Pinpoint the cell where the given text exists, returning its [X, Y] midpoint coordinate. 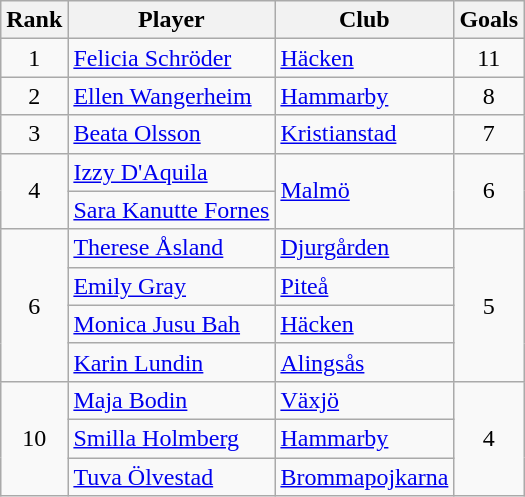
Sara Kanutte Fornes [172, 210]
Player [172, 20]
Kristianstad [364, 134]
Goals [489, 20]
Tuva Ölvestad [172, 477]
3 [34, 134]
Alingsås [364, 362]
Monica Jusu Bah [172, 324]
Club [364, 20]
Malmö [364, 191]
10 [34, 438]
Beata Olsson [172, 134]
Maja Bodin [172, 400]
Brommapojkarna [364, 477]
Karin Lundin [172, 362]
1 [34, 58]
Ellen Wangerheim [172, 96]
Djurgården [364, 248]
2 [34, 96]
Emily Gray [172, 286]
5 [489, 305]
7 [489, 134]
11 [489, 58]
Therese Åsland [172, 248]
Rank [34, 20]
Växjö [364, 400]
Smilla Holmberg [172, 438]
Izzy D'Aquila [172, 172]
8 [489, 96]
Felicia Schröder [172, 58]
Piteå [364, 286]
